Identify which cell holds the provided text, then report its [x, y] central coordinate. 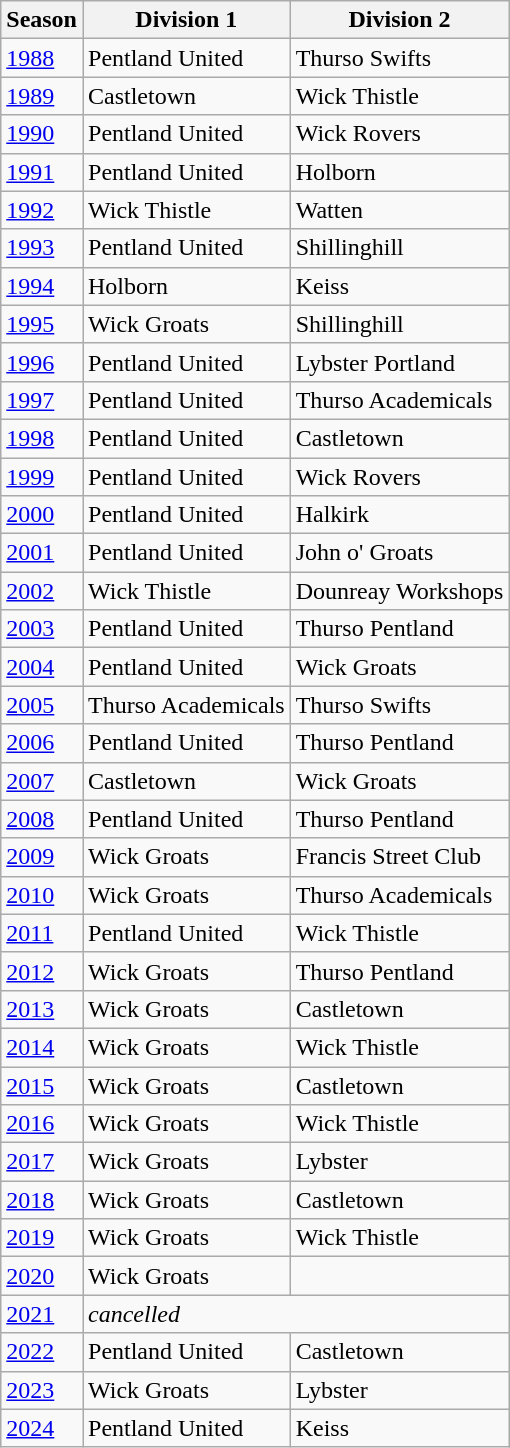
1998 [42, 438]
1992 [42, 210]
2015 [42, 1085]
1999 [42, 477]
Division 2 [400, 20]
2013 [42, 1009]
1990 [42, 134]
1996 [42, 362]
1993 [42, 248]
2017 [42, 1162]
Halkirk [400, 515]
John o' Groats [400, 553]
2007 [42, 781]
2010 [42, 895]
2012 [42, 971]
Division 1 [186, 20]
2023 [42, 1390]
2016 [42, 1124]
1994 [42, 286]
2003 [42, 629]
2024 [42, 1428]
2014 [42, 1047]
2005 [42, 705]
2018 [42, 1200]
1997 [42, 400]
Francis Street Club [400, 857]
2002 [42, 591]
2009 [42, 857]
2019 [42, 1238]
2022 [42, 1352]
2006 [42, 743]
Lybster Portland [400, 362]
2008 [42, 819]
1995 [42, 324]
1989 [42, 96]
Dounreay Workshops [400, 591]
2021 [42, 1314]
Watten [400, 210]
1991 [42, 172]
2020 [42, 1276]
2001 [42, 553]
2011 [42, 933]
2004 [42, 667]
Season [42, 20]
2000 [42, 515]
cancelled [295, 1314]
1988 [42, 58]
